From the cell containing the given text, extract its center point as [x, y] coordinate. 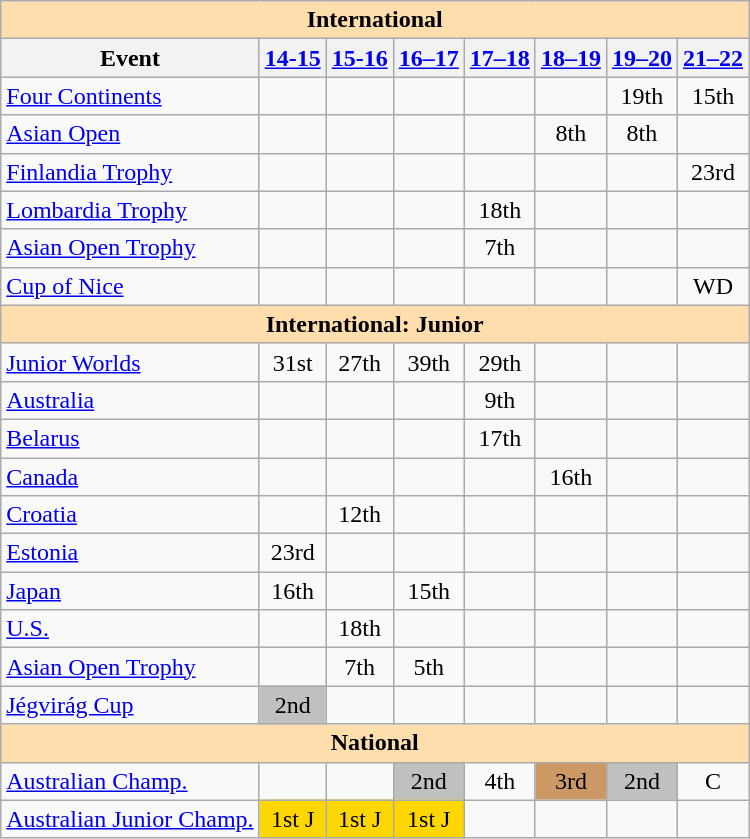
27th [360, 362]
31st [292, 362]
Jégvirág Cup [130, 705]
Australia [130, 400]
3rd [570, 781]
Cup of Nice [130, 286]
19–20 [642, 58]
Canada [130, 477]
National [375, 743]
Australian Junior Champ. [130, 819]
C [712, 781]
U.S. [130, 629]
9th [500, 400]
21–22 [712, 58]
15-16 [360, 58]
16–17 [428, 58]
WD [712, 286]
4th [500, 781]
17–18 [500, 58]
Event [130, 58]
18–19 [570, 58]
Australian Champ. [130, 781]
Estonia [130, 553]
International [375, 20]
Croatia [130, 515]
Asian Open [130, 134]
29th [500, 362]
12th [360, 515]
Four Continents [130, 96]
5th [428, 667]
17th [500, 438]
14-15 [292, 58]
Lombardia Trophy [130, 210]
Junior Worlds [130, 362]
39th [428, 362]
Belarus [130, 438]
International: Junior [375, 324]
Japan [130, 591]
Finlandia Trophy [130, 172]
19th [642, 96]
